Search for the cell housing the specified text and yield its [X, Y] center coordinate. 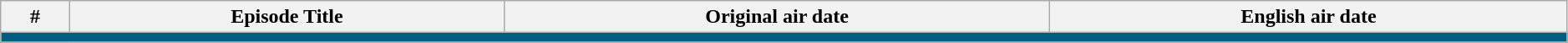
English air date [1309, 17]
Original air date [777, 17]
Episode Title [287, 17]
# [35, 17]
